Pinpoint the cell where the given text exists, returning its (x, y) midpoint coordinate. 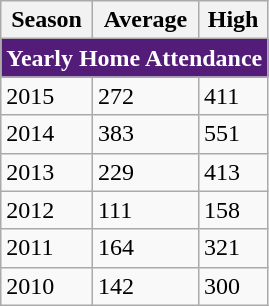
111 (145, 210)
413 (232, 172)
2014 (47, 134)
321 (232, 248)
2015 (47, 96)
164 (145, 248)
2011 (47, 248)
Average (145, 20)
300 (232, 286)
551 (232, 134)
High (232, 20)
411 (232, 96)
Season (47, 20)
272 (145, 96)
2013 (47, 172)
2012 (47, 210)
Yearly Home Attendance (134, 58)
229 (145, 172)
383 (145, 134)
2010 (47, 286)
142 (145, 286)
158 (232, 210)
